Extract the (x, y) coordinate from the center of the cell holding the provided text.  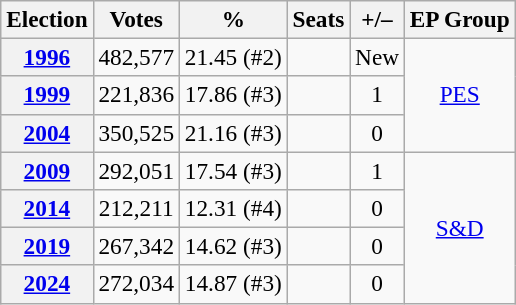
482,577 (136, 57)
14.62 (#3) (233, 246)
Seats (318, 19)
221,836 (136, 95)
EP Group (460, 19)
% (233, 19)
21.16 (#3) (233, 133)
212,211 (136, 208)
2009 (47, 170)
PES (460, 94)
350,525 (136, 133)
1996 (47, 57)
272,034 (136, 284)
Election (47, 19)
2019 (47, 246)
292,051 (136, 170)
17.54 (#3) (233, 170)
New (378, 57)
17.86 (#3) (233, 95)
2024 (47, 284)
2014 (47, 208)
S&D (460, 226)
1999 (47, 95)
12.31 (#4) (233, 208)
Votes (136, 19)
14.87 (#3) (233, 284)
21.45 (#2) (233, 57)
267,342 (136, 246)
2004 (47, 133)
+/– (378, 19)
